Output the [x, y] coordinate of the center of the cell containing the given text.  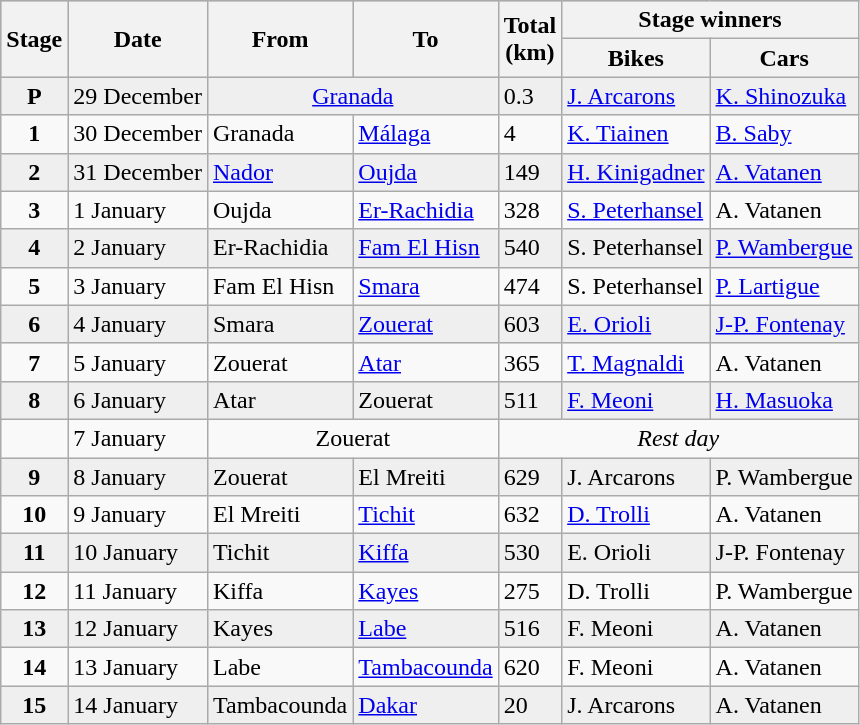
P. Lartigue [784, 286]
1 [34, 134]
Stage [34, 39]
474 [530, 286]
29 December [138, 96]
B. Saby [784, 134]
6 January [138, 400]
620 [530, 667]
328 [530, 210]
632 [530, 515]
511 [530, 400]
30 December [138, 134]
H. Kinigadner [636, 172]
365 [530, 362]
516 [530, 629]
K. Shinozuka [784, 96]
530 [530, 553]
629 [530, 477]
15 [34, 705]
T. Magnaldi [636, 362]
275 [530, 591]
K. Tiainen [636, 134]
2 [34, 172]
31 December [138, 172]
1 January [138, 210]
4 January [138, 324]
From [280, 39]
20 [530, 705]
6 [34, 324]
9 [34, 477]
11 January [138, 591]
8 [34, 400]
Stage winners [710, 20]
P [34, 96]
8 January [138, 477]
5 [34, 286]
149 [530, 172]
9 January [138, 515]
Dakar [426, 705]
10 [34, 515]
7 January [138, 438]
Total(km) [530, 39]
To [426, 39]
13 [34, 629]
14 January [138, 705]
Cars [784, 58]
H. Masuoka [784, 400]
603 [530, 324]
12 January [138, 629]
14 [34, 667]
3 [34, 210]
Bikes [636, 58]
Málaga [426, 134]
Rest day [678, 438]
13 January [138, 667]
11 [34, 553]
540 [530, 248]
10 January [138, 553]
12 [34, 591]
5 January [138, 362]
Nador [280, 172]
3 January [138, 286]
7 [34, 362]
Date [138, 39]
2 January [138, 248]
0.3 [530, 96]
